Find where the given text appears and provide that cell's center as (X, Y) coordinate. 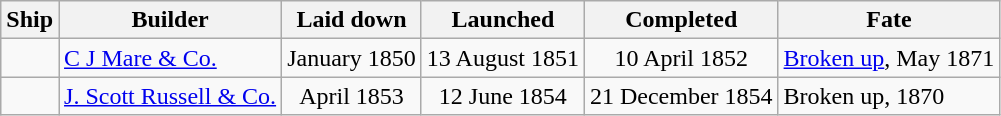
Broken up, 1870 (889, 96)
Builder (170, 20)
Broken up, May 1871 (889, 58)
Ship (30, 20)
January 1850 (352, 58)
Completed (681, 20)
13 August 1851 (502, 58)
21 December 1854 (681, 96)
April 1853 (352, 96)
Laid down (352, 20)
12 June 1854 (502, 96)
J. Scott Russell & Co. (170, 96)
C J Mare & Co. (170, 58)
Fate (889, 20)
10 April 1852 (681, 58)
Launched (502, 20)
